Provide the [X, Y] coordinate of the cell's center where the given text is located.  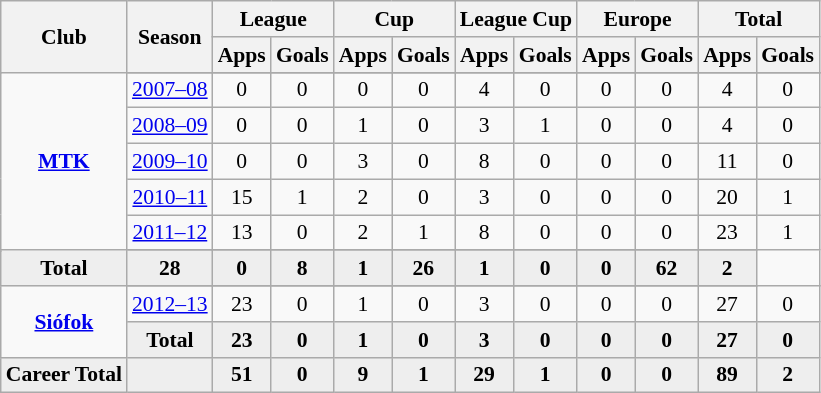
League Cup [516, 19]
Career Total [64, 375]
13 [242, 233]
2008–09 [170, 126]
2009–10 [170, 162]
20 [727, 197]
Siófok [64, 322]
26 [424, 269]
28 [170, 269]
62 [666, 269]
Europe [638, 19]
2012–13 [170, 304]
2011–12 [170, 233]
League [274, 19]
2010–11 [170, 197]
2007–08 [170, 90]
89 [727, 375]
29 [484, 375]
51 [242, 375]
Season [170, 36]
MTK [64, 161]
9 [363, 375]
15 [242, 197]
11 [727, 162]
Club [64, 36]
Cup [394, 19]
